Return (x, y) of the center of cell containing provided text 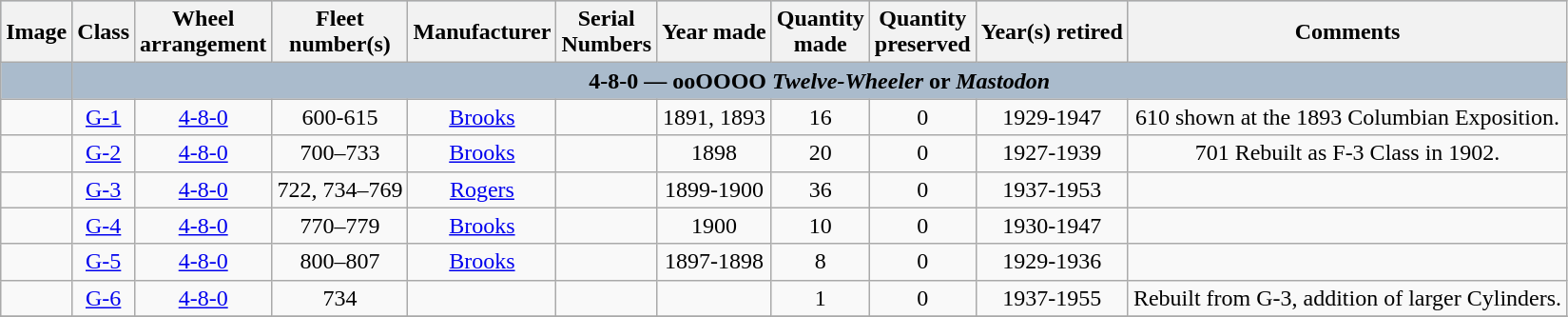
1930-1947 (1052, 226)
734 (340, 298)
SerialNumbers (607, 32)
701 Rebuilt as F-3 Class in 1902. (1346, 153)
Manufacturer (482, 32)
G-5 (104, 262)
G-6 (104, 298)
1937-1953 (1052, 189)
1900 (715, 226)
1 (820, 298)
1929-1947 (1052, 117)
Rebuilt from G-3, addition of larger Cylinders. (1346, 298)
Year made (715, 32)
G-1 (104, 117)
G-3 (104, 189)
800–807 (340, 262)
4-8-0 — ooOOOO Twelve-Wheeler or Mastodon (820, 81)
20 (820, 153)
1899-1900 (715, 189)
16 (820, 117)
770–779 (340, 226)
722, 734–769 (340, 189)
8 (820, 262)
610 shown at the 1893 Columbian Exposition. (1346, 117)
600-615 (340, 117)
36 (820, 189)
Comments (1346, 32)
Image (36, 32)
G-2 (104, 153)
Wheelarrangement (203, 32)
1929-1936 (1052, 262)
1927-1939 (1052, 153)
1937-1955 (1052, 298)
Quantitypreserved (922, 32)
10 (820, 226)
1898 (715, 153)
Year(s) retired (1052, 32)
700–733 (340, 153)
Rogers (482, 189)
G-4 (104, 226)
Fleetnumber(s) (340, 32)
Class (104, 32)
1891, 1893 (715, 117)
1897-1898 (715, 262)
Quantitymade (820, 32)
